Determine the [x, y] coordinate at the center of the cell enclosing the given text.  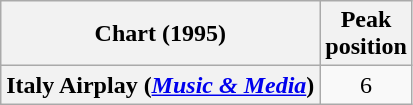
Peakposition [366, 34]
Italy Airplay (Music & Media) [160, 85]
6 [366, 85]
Chart (1995) [160, 34]
